For the text-containing cell, return its midpoint in [X, Y] coordinate format. 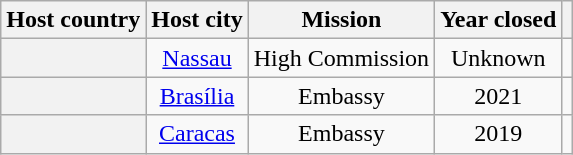
Host city [197, 20]
Year closed [498, 20]
Nassau [197, 58]
2021 [498, 96]
Unknown [498, 58]
Mission [341, 20]
High Commission [341, 58]
Host country [74, 20]
Caracas [197, 134]
Brasília [197, 96]
2019 [498, 134]
